Output the [X, Y] coordinate of the center of the cell containing the given text.  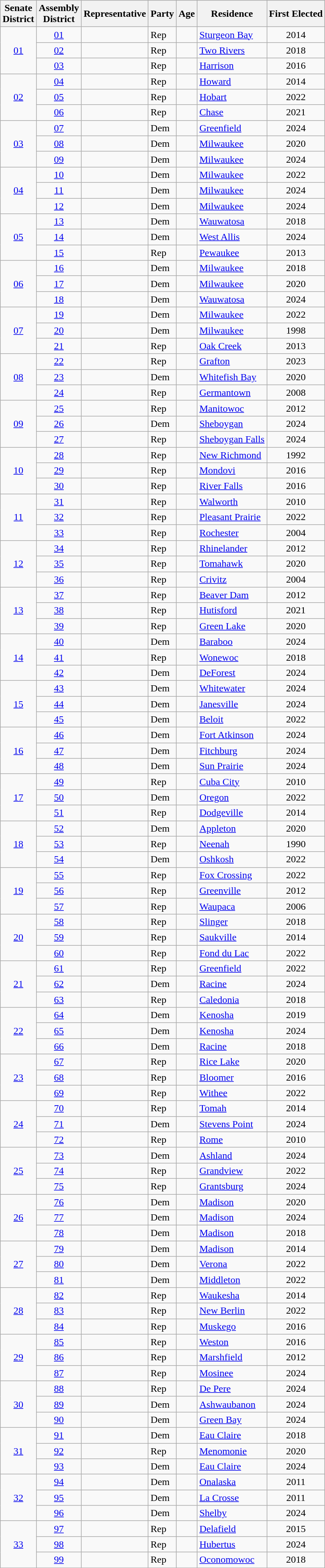
93 [59, 1467]
39 [59, 626]
96 [59, 1513]
41 [59, 657]
Beaver Dam [232, 595]
Whitefish Bay [232, 377]
Caledonia [232, 1000]
44 [59, 704]
Sun Prairie [232, 766]
49 [59, 782]
Sheboygan Falls [232, 439]
74 [59, 1171]
69 [59, 1093]
Manitowoc [232, 408]
40 [59, 642]
Pewaukee [232, 253]
2015 [296, 1529]
85 [59, 1342]
Neenah [232, 844]
Cuba City [232, 782]
Hobart [232, 97]
95 [59, 1498]
Grantsburg [232, 1186]
Age [186, 14]
Oregon [232, 797]
Onalaska [232, 1482]
Janesville [232, 704]
Grandview [232, 1171]
61 [59, 969]
83 [59, 1311]
57 [59, 906]
Germantown [232, 393]
Fitchburg [232, 751]
Fox Crossing [232, 875]
Two Rivers [232, 50]
79 [59, 1249]
Shelby [232, 1513]
Howard [232, 81]
70 [59, 1108]
La Crosse [232, 1498]
45 [59, 720]
75 [59, 1186]
River Falls [232, 486]
Withee [232, 1093]
Tomahawk [232, 564]
Marshfield [232, 1357]
Whitewater [232, 688]
50 [59, 797]
Weston [232, 1342]
Rhinelander [232, 548]
Beloit [232, 720]
Waukesha [232, 1295]
West Allis [232, 237]
Harrison [232, 66]
53 [59, 844]
2023 [296, 361]
73 [59, 1155]
Pleasant Prairie [232, 517]
63 [59, 1000]
98 [59, 1544]
78 [59, 1233]
54 [59, 859]
1998 [296, 330]
New Berlin [232, 1311]
71 [59, 1124]
60 [59, 953]
Rome [232, 1140]
42 [59, 673]
Mosinee [232, 1373]
Baraboo [232, 642]
52 [59, 828]
Verona [232, 1264]
91 [59, 1435]
62 [59, 984]
DeForest [232, 673]
Party [162, 14]
Representative [115, 14]
Muskego [232, 1326]
AssemblyDistrict [59, 14]
Wonewoc [232, 657]
Hubertus [232, 1544]
Hutisford [232, 610]
67 [59, 1062]
Walworth [232, 502]
86 [59, 1357]
94 [59, 1482]
Tomah [232, 1108]
2008 [296, 393]
Waupaca [232, 906]
51 [59, 813]
90 [59, 1420]
97 [59, 1529]
Green Lake [232, 626]
Menomonie [232, 1451]
46 [59, 735]
Sturgeon Bay [232, 35]
99 [59, 1560]
76 [59, 1202]
Grafton [232, 361]
Oak Creek [232, 346]
43 [59, 688]
80 [59, 1264]
Rochester [232, 533]
Sheboygan [232, 424]
Bloomer [232, 1077]
Crivitz [232, 579]
66 [59, 1046]
89 [59, 1404]
Mondovi [232, 471]
Rice Lake [232, 1062]
First Elected [296, 14]
Chase [232, 112]
Fond du Lac [232, 953]
56 [59, 891]
Ashland [232, 1155]
92 [59, 1451]
84 [59, 1326]
77 [59, 1218]
Oconomowoc [232, 1560]
1990 [296, 844]
Oshkosh [232, 859]
81 [59, 1280]
64 [59, 1015]
Residence [232, 14]
48 [59, 766]
Fort Atkinson [232, 735]
Delafield [232, 1529]
2006 [296, 906]
72 [59, 1140]
Green Bay [232, 1420]
37 [59, 595]
47 [59, 751]
87 [59, 1373]
Greenville [232, 891]
Appleton [232, 828]
Dodgeville [232, 813]
58 [59, 922]
Stevens Point [232, 1124]
Slinger [232, 922]
SenateDistrict [18, 14]
1992 [296, 455]
De Pere [232, 1389]
Middleton [232, 1280]
Saukville [232, 937]
55 [59, 875]
34 [59, 548]
68 [59, 1077]
65 [59, 1031]
88 [59, 1389]
38 [59, 610]
New Richmond [232, 455]
Ashwaubanon [232, 1404]
2019 [296, 1015]
82 [59, 1295]
36 [59, 579]
35 [59, 564]
59 [59, 937]
